Search for the cell housing the specified text and yield its (X, Y) center coordinate. 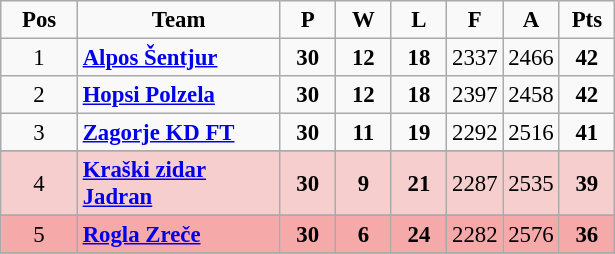
2 (40, 95)
Hopsi Polzela (178, 95)
6 (364, 235)
F (475, 20)
Zagorje KD FT (178, 133)
41 (587, 133)
P (308, 20)
Pos (40, 20)
24 (419, 235)
Pts (587, 20)
A (531, 20)
2397 (475, 95)
W (364, 20)
2576 (531, 235)
21 (419, 184)
9 (364, 184)
2287 (475, 184)
L (419, 20)
5 (40, 235)
2535 (531, 184)
Alpos Šentjur (178, 58)
3 (40, 133)
Team (178, 20)
2292 (475, 133)
11 (364, 133)
39 (587, 184)
Kraški zidar Jadran (178, 184)
4 (40, 184)
19 (419, 133)
1 (40, 58)
2337 (475, 58)
2466 (531, 58)
36 (587, 235)
2458 (531, 95)
Rogla Zreče (178, 235)
2282 (475, 235)
2516 (531, 133)
